Detect which cell encompasses the target text, then output its (x, y) center coordinate. 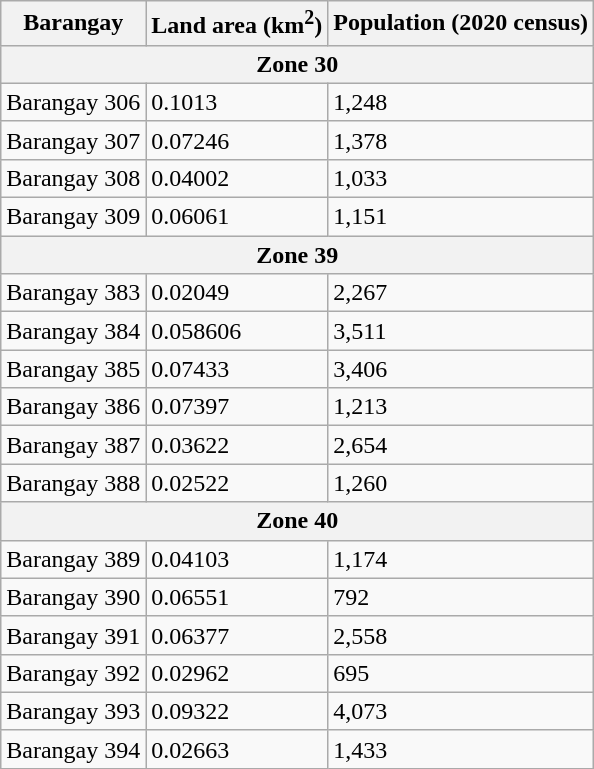
0.07433 (237, 369)
0.07397 (237, 407)
0.02522 (237, 483)
1,033 (461, 178)
Barangay 383 (74, 293)
1,248 (461, 102)
3,511 (461, 331)
1,174 (461, 559)
0.058606 (237, 331)
1,151 (461, 217)
Barangay 394 (74, 749)
0.02663 (237, 749)
Barangay 389 (74, 559)
1,260 (461, 483)
Zone 30 (298, 64)
0.06377 (237, 635)
0.09322 (237, 711)
Population (2020 census) (461, 24)
Zone 39 (298, 255)
0.03622 (237, 445)
2,267 (461, 293)
Barangay 387 (74, 445)
Barangay 308 (74, 178)
Barangay 385 (74, 369)
0.06061 (237, 217)
0.02962 (237, 673)
Land area (km2) (237, 24)
4,073 (461, 711)
2,654 (461, 445)
Barangay 386 (74, 407)
1,378 (461, 140)
Zone 40 (298, 521)
0.02049 (237, 293)
Barangay 306 (74, 102)
Barangay 388 (74, 483)
792 (461, 597)
Barangay 393 (74, 711)
Barangay 307 (74, 140)
Barangay 309 (74, 217)
695 (461, 673)
3,406 (461, 369)
Barangay 391 (74, 635)
0.04103 (237, 559)
0.1013 (237, 102)
Barangay 390 (74, 597)
0.07246 (237, 140)
0.06551 (237, 597)
Barangay 384 (74, 331)
1,433 (461, 749)
1,213 (461, 407)
2,558 (461, 635)
Barangay (74, 24)
0.04002 (237, 178)
Barangay 392 (74, 673)
